Provide the (x, y) coordinate of the cell's center where the given text is located.  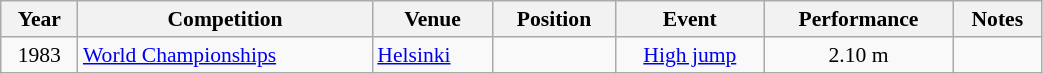
1983 (40, 55)
Performance (858, 19)
Event (690, 19)
Position (554, 19)
2.10 m (858, 55)
Venue (432, 19)
Notes (998, 19)
High jump (690, 55)
Helsinki (432, 55)
Competition (225, 19)
Year (40, 19)
World Championships (225, 55)
